Detect which cell encompasses the target text, then output its [x, y] center coordinate. 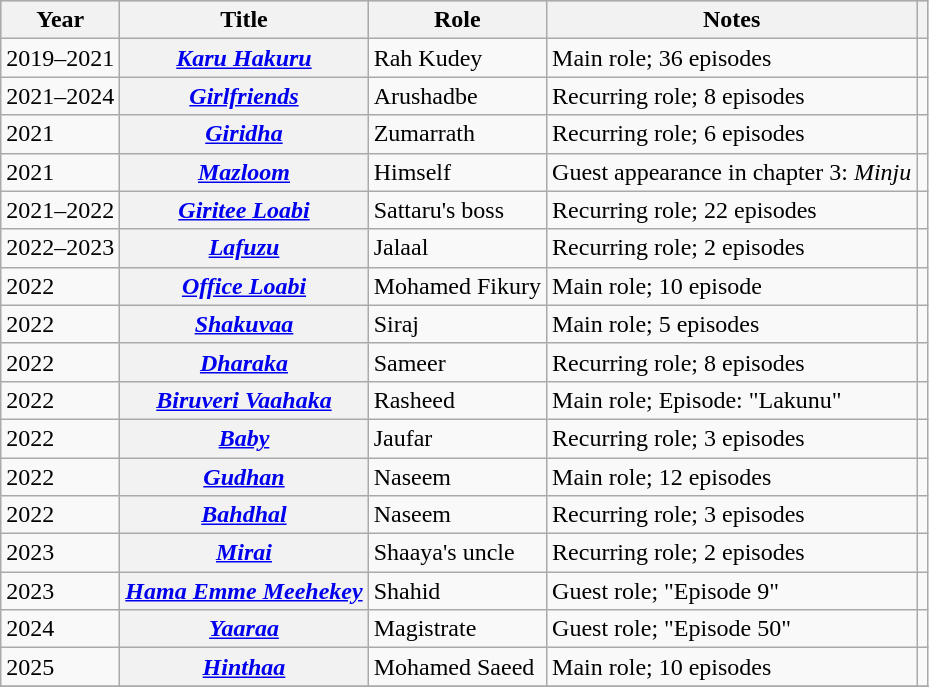
Title [244, 20]
Hama Emme Meehekey [244, 591]
Girlfriends [244, 96]
Mazloom [244, 172]
Rah Kudey [457, 58]
2022–2023 [60, 248]
Notes [732, 20]
Bahdhal [244, 515]
Sattaru's boss [457, 210]
Yaaraa [244, 629]
Giritee Loabi [244, 210]
Jaufar [457, 438]
2021–2022 [60, 210]
Office Loabi [244, 286]
Main role; Episode: "Lakunu" [732, 400]
2019–2021 [60, 58]
Rasheed [457, 400]
Dharaka [244, 362]
Role [457, 20]
Shakuvaa [244, 324]
Mirai [244, 553]
Baby [244, 438]
Main role; 12 episodes [732, 477]
Recurring role; 6 episodes [732, 134]
Sameer [457, 362]
Shahid [457, 591]
Hinthaa [244, 667]
Jalaal [457, 248]
Main role; 10 episode [732, 286]
Zumarrath [457, 134]
Mohamed Fikury [457, 286]
Arushadbe [457, 96]
Guest role; "Episode 50" [732, 629]
Main role; 5 episodes [732, 324]
Karu Hakuru [244, 58]
Main role; 36 episodes [732, 58]
Main role; 10 episodes [732, 667]
Guest role; "Episode 9" [732, 591]
Giridha [244, 134]
Year [60, 20]
Recurring role; 22 episodes [732, 210]
Gudhan [244, 477]
Shaaya's uncle [457, 553]
2021–2024 [60, 96]
Guest appearance in chapter 3: Minju [732, 172]
2024 [60, 629]
2025 [60, 667]
Magistrate [457, 629]
Mohamed Saeed [457, 667]
Lafuzu [244, 248]
Biruveri Vaahaka [244, 400]
Siraj [457, 324]
Himself [457, 172]
